Locate the cell with the specified text and output its (X, Y) center coordinate. 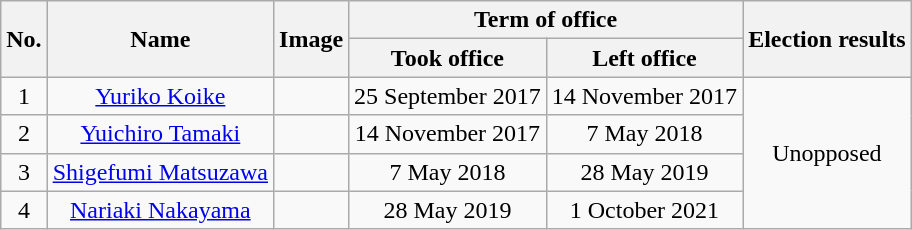
Yuichiro Tamaki (160, 134)
Yuriko Koike (160, 96)
Nariaki Nakayama (160, 210)
Election results (828, 39)
Left office (644, 58)
3 (24, 172)
Name (160, 39)
4 (24, 210)
Term of office (546, 20)
No. (24, 39)
1 October 2021 (644, 210)
Image (312, 39)
Unopposed (828, 153)
25 September 2017 (448, 96)
2 (24, 134)
Shigefumi Matsuzawa (160, 172)
Took office (448, 58)
1 (24, 96)
